Return the [X, Y] coordinate for the center point of the cell that contains the specified text.  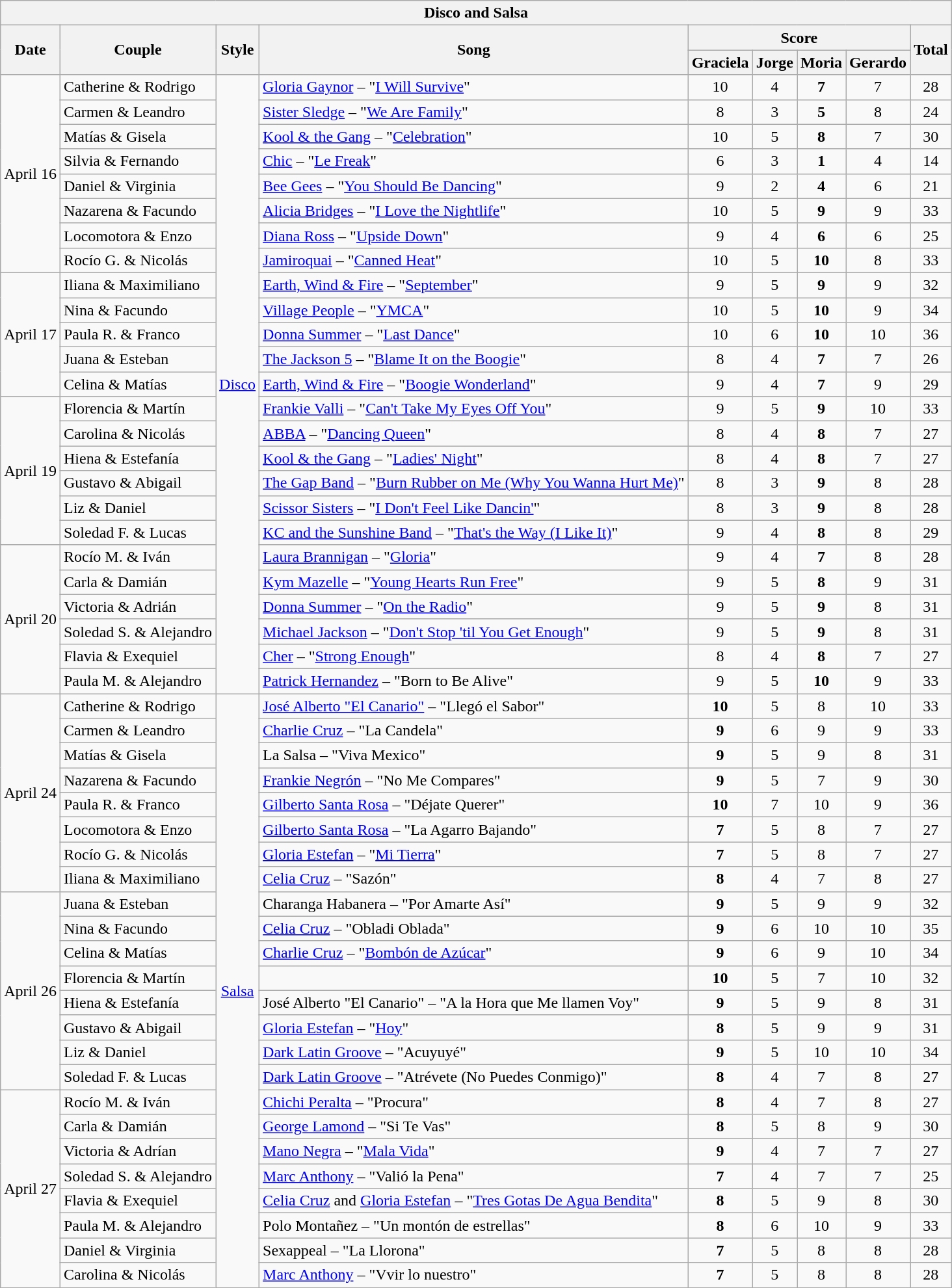
Chichi Peralta – "Procura" [474, 1102]
April 26 [31, 990]
21 [931, 186]
ABBA – "Dancing Queen" [474, 434]
Gloria Gaynor – "I Will Survive" [474, 87]
Gilberto Santa Rosa – "La Agarro Bajando" [474, 830]
Alicia Bridges – "I Love the Nightlife" [474, 211]
Sexappeal – "La Llorona" [474, 1250]
Village People – "YMCA" [474, 310]
Scissor Sisters – "I Don't Feel Like Dancin'" [474, 508]
April 24 [31, 792]
Charanga Habanera – "Por Amarte Así" [474, 904]
Michael Jackson – "Don't Stop 'til You Get Enough" [474, 631]
Gloria Estefan – "Hoy" [474, 1027]
26 [931, 360]
Polo Montañez – "Un montón de estrellas" [474, 1226]
Marc Anthony – "Vvir lo nuestro" [474, 1275]
Score [799, 38]
Disco [238, 384]
Laura Brannigan – "Gloria" [474, 557]
Victoria & Adrían [138, 1151]
2 [774, 186]
La Salsa – "Viva Mexico" [474, 756]
Disco and Salsa [476, 13]
Donna Summer – "On the Radio" [474, 607]
Cher – "Strong Enough" [474, 656]
Frankie Valli – "Can't Take My Eyes Off You" [474, 409]
Gilberto Santa Rosa – "Déjate Querer" [474, 805]
Marc Anthony – "Valió la Pena" [474, 1176]
Sister Sledge – "We Are Family" [474, 112]
Bee Gees – "You Should Be Dancing" [474, 186]
24 [931, 112]
Style [238, 50]
April 16 [31, 174]
April 17 [31, 334]
José Alberto "El Canario" – "Llegó el Sabor" [474, 705]
35 [931, 928]
Jamiroquai – "Canned Heat" [474, 260]
The Gap Band – "Burn Rubber on Me (Why You Wanna Hurt Me)" [474, 483]
Moria [822, 62]
Kym Mazelle – "Young Hearts Run Free" [474, 582]
Dark Latin Groove – "Acuyuyé" [474, 1052]
Donna Summer – "Last Dance" [474, 335]
Kool & the Gang – "Celebration" [474, 137]
Celia Cruz – "Obladi Oblada" [474, 928]
Victoria & Adrián [138, 607]
José Alberto "El Canario" – "A la Hora que Me llamen Voy" [474, 1003]
Celia Cruz – "Sazón" [474, 879]
George Lamond – "Si Te Vas" [474, 1127]
Patrick Hernandez – "Born to Be Alive" [474, 681]
Chic – "Le Freak" [474, 161]
Earth, Wind & Fire – "Boogie Wonderland" [474, 384]
Mano Negra – "Mala Vida" [474, 1151]
14 [931, 161]
Earth, Wind & Fire – "September" [474, 285]
Gloria Estefan – "Mi Tierra" [474, 854]
KC and the Sunshine Band – "That's the Way (I Like It)" [474, 532]
1 [822, 161]
Total [931, 50]
Gerardo [878, 62]
April 20 [31, 619]
April 19 [31, 471]
Diana Ross – "Upside Down" [474, 235]
Kool & the Gang – "Ladies' Night" [474, 458]
Charlie Cruz – "Bombón de Azúcar" [474, 953]
Couple [138, 50]
Dark Latin Groove – "Atrévete (No Puedes Conmigo)" [474, 1077]
Song [474, 50]
Salsa [238, 990]
Jorge [774, 62]
Date [31, 50]
Celia Cruz and Gloria Estefan – "Tres Gotas De Agua Bendita" [474, 1201]
The Jackson 5 – "Blame It on the Boogie" [474, 360]
Charlie Cruz – "La Candela" [474, 731]
Graciela [721, 62]
April 27 [31, 1189]
Silvia & Fernando [138, 161]
Frankie Negrón – "No Me Compares" [474, 780]
